Capture the cell that displays the provided text and extract its [x, y] central coordinate. 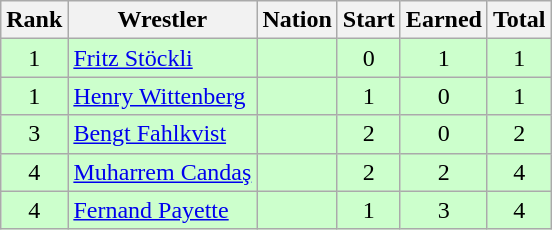
Fritz Stöckli [162, 58]
Bengt Fahlkvist [162, 134]
Nation [297, 20]
Earned [444, 20]
Wrestler [162, 20]
Muharrem Candaş [162, 172]
Start [368, 20]
Rank [34, 20]
Henry Wittenberg [162, 96]
Fernand Payette [162, 210]
Total [519, 20]
